Scan for the cell matching the given text and deliver its (x, y) coordinate at center. 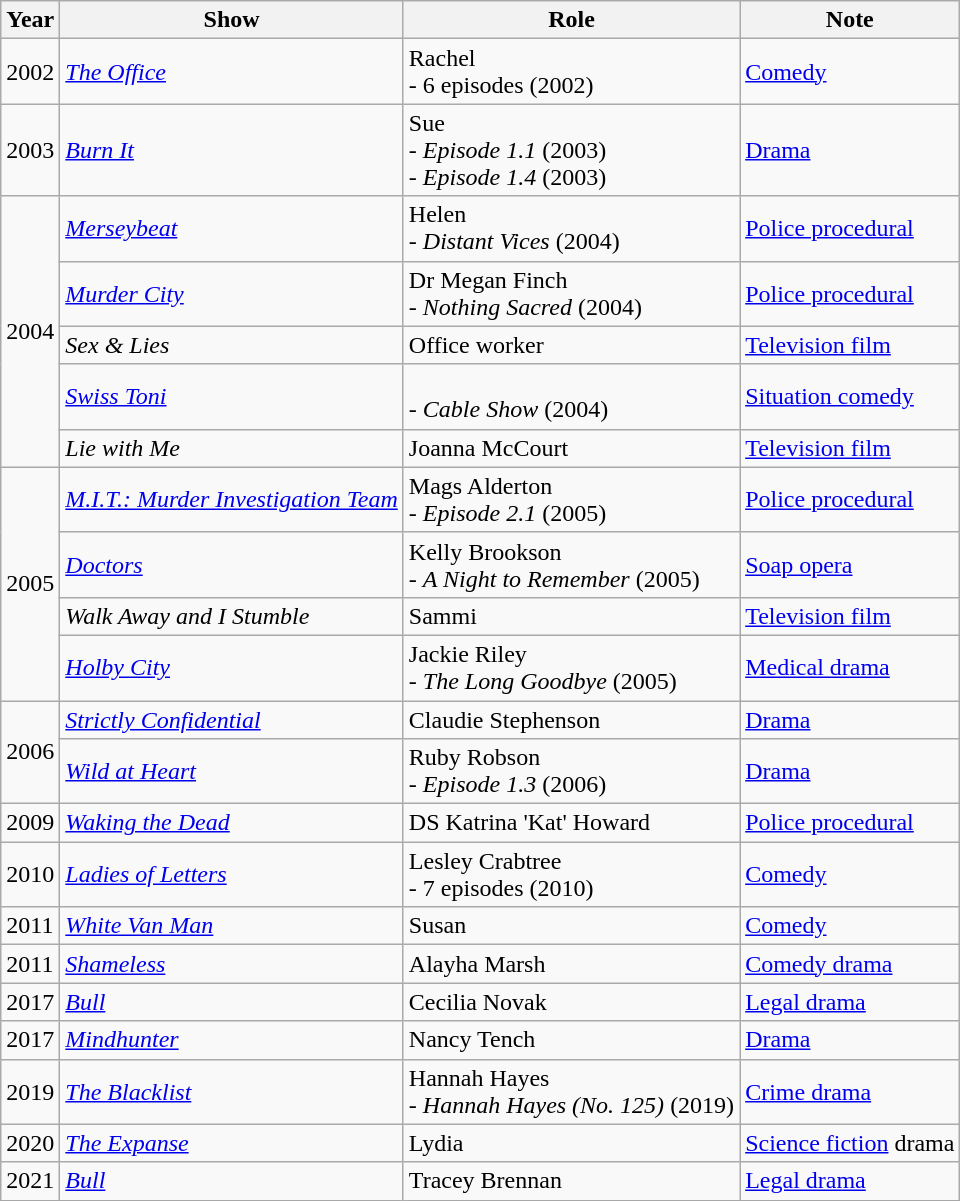
Science fiction drama (850, 1143)
Merseybeat (232, 228)
Swiss Toni (232, 396)
Rachel- 6 episodes (2002) (571, 72)
Holby City (232, 668)
Note (850, 20)
2019 (30, 1092)
2010 (30, 874)
Show (232, 20)
Hannah Hayes- Hannah Hayes (No. 125) (2019) (571, 1092)
Dr Megan Finch- Nothing Sacred (2004) (571, 294)
Claudie Stephenson (571, 719)
The Blacklist (232, 1092)
Role (571, 20)
Susan (571, 926)
Kelly Brookson- A Night to Remember (2005) (571, 564)
Crime drama (850, 1092)
Soap opera (850, 564)
Ladies of Letters (232, 874)
Wild at Heart (232, 772)
2003 (30, 150)
Medical drama (850, 668)
Mags Alderton- Episode 2.1 (2005) (571, 500)
White Van Man (232, 926)
Sammi (571, 616)
Office worker (571, 345)
Sex & Lies (232, 345)
Situation comedy (850, 396)
Strictly Confidential (232, 719)
Burn It (232, 150)
Nancy Tench (571, 1040)
Doctors (232, 564)
Walk Away and I Stumble (232, 616)
Ruby Robson- Episode 1.3 (2006) (571, 772)
Shameless (232, 964)
Lesley Crabtree- 7 episodes (2010) (571, 874)
2021 (30, 1181)
Tracey Brennan (571, 1181)
Murder City (232, 294)
2002 (30, 72)
Lie with Me (232, 448)
2004 (30, 332)
Mindhunter (232, 1040)
Lydia (571, 1143)
Comedy drama (850, 964)
2005 (30, 584)
M.I.T.: Murder Investigation Team (232, 500)
Waking the Dead (232, 823)
The Office (232, 72)
2006 (30, 752)
Joanna McCourt (571, 448)
Alayha Marsh (571, 964)
Year (30, 20)
Helen- Distant Vices (2004) (571, 228)
DS Katrina 'Kat' Howard (571, 823)
2020 (30, 1143)
Jackie Riley- The Long Goodbye (2005) (571, 668)
The Expanse (232, 1143)
- Cable Show (2004) (571, 396)
Sue- Episode 1.1 (2003)- Episode 1.4 (2003) (571, 150)
2009 (30, 823)
Cecilia Novak (571, 1002)
